From the cell containing the given text, extract its center point as [x, y] coordinate. 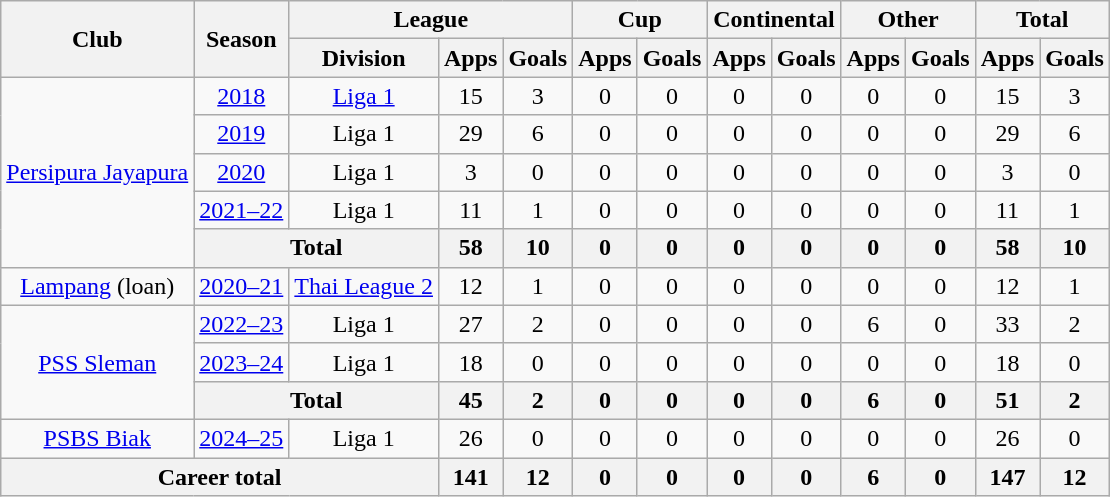
2019 [242, 134]
Persipura Jayapura [98, 172]
Season [242, 39]
PSBS Biak [98, 438]
141 [470, 477]
27 [470, 324]
33 [1007, 324]
Club [98, 39]
Thai League 2 [364, 286]
Continental [774, 20]
Career total [220, 477]
2020 [242, 172]
2024–25 [242, 438]
45 [470, 400]
Other [908, 20]
51 [1007, 400]
2022–23 [242, 324]
Cup [640, 20]
2023–24 [242, 362]
2020–21 [242, 286]
PSS Sleman [98, 362]
147 [1007, 477]
2021–22 [242, 210]
Lampang (loan) [98, 286]
2018 [242, 96]
League [431, 20]
Division [364, 58]
